Identify which cell holds the provided text, then report its [x, y] central coordinate. 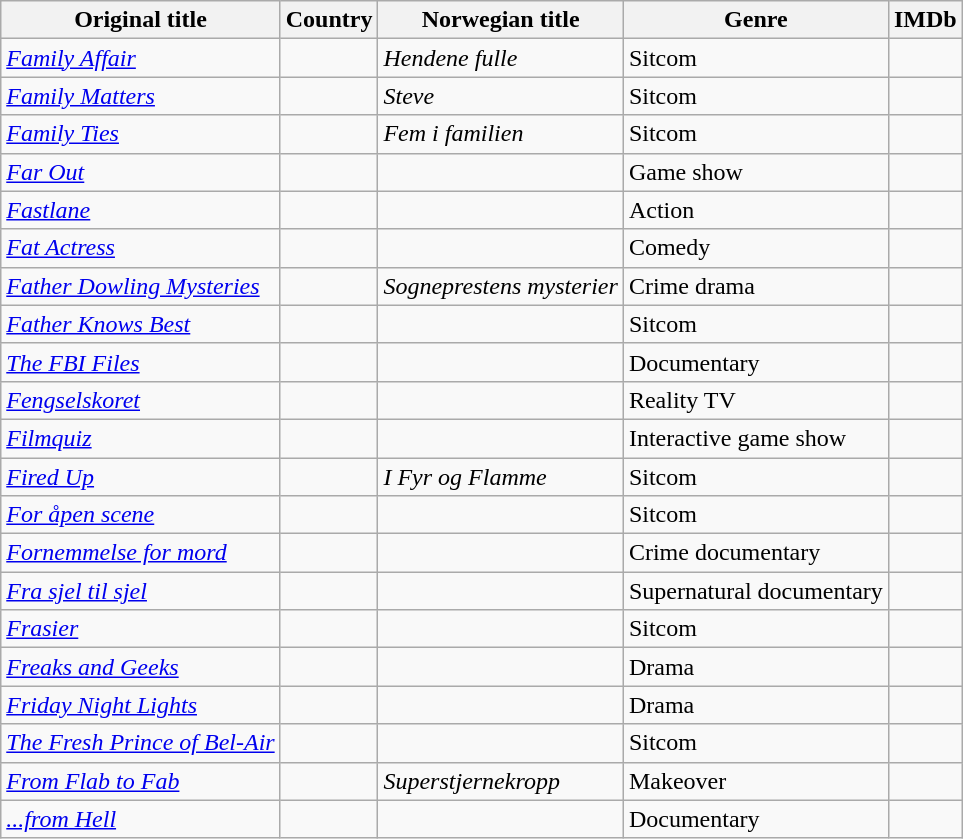
Fengselskoret [140, 400]
Superstjernekropp [500, 781]
Fastlane [140, 210]
Frasier [140, 629]
Action [756, 210]
Comedy [756, 248]
Family Affair [140, 58]
IMDb [925, 20]
For åpen scene [140, 515]
Family Ties [140, 134]
Supernatural documentary [756, 591]
Fem i familien [500, 134]
From Flab to Fab [140, 781]
Father Knows Best [140, 324]
Interactive game show [756, 438]
The FBI Files [140, 362]
Norwegian title [500, 20]
Friday Night Lights [140, 705]
Filmquiz [140, 438]
Crime documentary [756, 553]
Sogneprestens mysterier [500, 286]
Country [329, 20]
Reality TV [756, 400]
Hendene fulle [500, 58]
Makeover [756, 781]
Fra sjel til sjel [140, 591]
Crime drama [756, 286]
Fat Actress [140, 248]
Fornemmelse for mord [140, 553]
The Fresh Prince of Bel-Air [140, 743]
Game show [756, 172]
I Fyr og Flamme [500, 477]
Original title [140, 20]
Fired Up [140, 477]
Family Matters [140, 96]
...from Hell [140, 819]
Freaks and Geeks [140, 667]
Father Dowling Mysteries [140, 286]
Steve [500, 96]
Far Out [140, 172]
Genre [756, 20]
